From the cell containing the given text, extract its center point as [X, Y] coordinate. 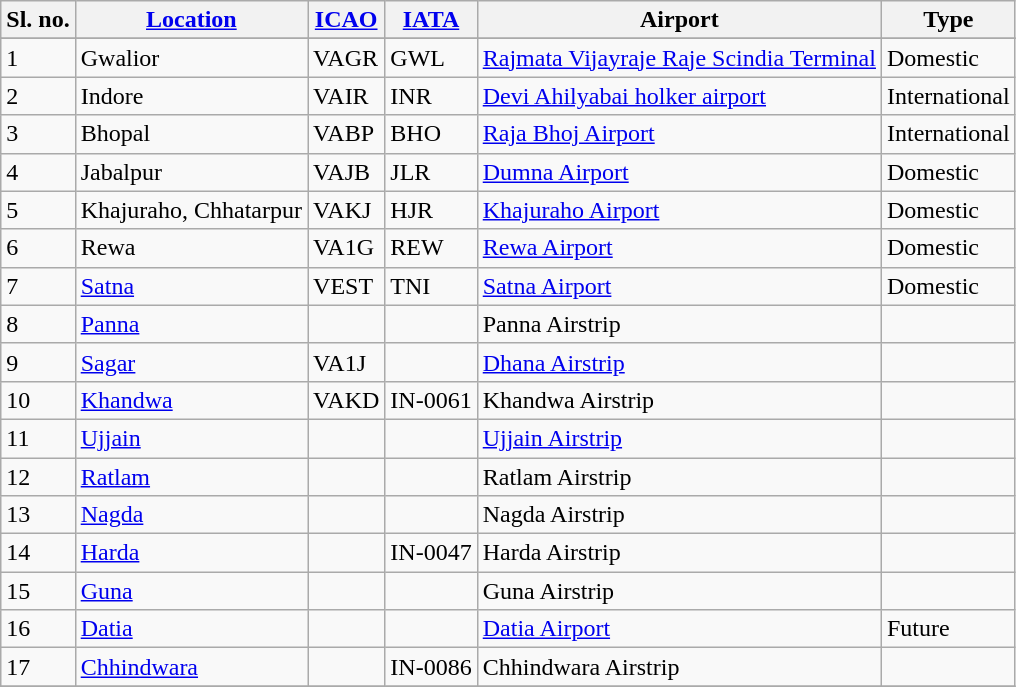
Raja Bhoj Airport [679, 134]
Chhindwara Airstrip [679, 667]
Sl. no. [38, 20]
10 [38, 400]
2 [38, 96]
9 [38, 362]
ICAO [346, 20]
Airport [679, 20]
Rewa [191, 248]
VA1J [346, 362]
16 [38, 629]
Guna Airstrip [679, 591]
Harda Airstrip [679, 553]
8 [38, 324]
5 [38, 210]
Datia [191, 629]
17 [38, 667]
Devi Ahilyabai holker airport [679, 96]
IN-0086 [431, 667]
JLR [431, 172]
Rajmata Vijayraje Raje Scindia Terminal [679, 58]
Future [948, 629]
Guna [191, 591]
Ujjain Airstrip [679, 438]
11 [38, 438]
IN-0061 [431, 400]
14 [38, 553]
13 [38, 515]
IN-0047 [431, 553]
3 [38, 134]
Location [191, 20]
VAGR [346, 58]
HJR [431, 210]
Sagar [191, 362]
VAIR [346, 96]
IATA [431, 20]
7 [38, 286]
Bhopal [191, 134]
VAJB [346, 172]
Dumna Airport [679, 172]
VEST [346, 286]
Ujjain [191, 438]
Ratlam Airstrip [679, 477]
4 [38, 172]
Khandwa [191, 400]
Ratlam [191, 477]
Indore [191, 96]
Satna Airport [679, 286]
Harda [191, 553]
BHO [431, 134]
VAKJ [346, 210]
GWL [431, 58]
TNI [431, 286]
Gwalior [191, 58]
12 [38, 477]
Type [948, 20]
Panna Airstrip [679, 324]
Satna [191, 286]
Chhindwara [191, 667]
6 [38, 248]
Dhana Airstrip [679, 362]
Khajuraho Airport [679, 210]
VAKD [346, 400]
Jabalpur [191, 172]
Panna [191, 324]
1 [38, 58]
15 [38, 591]
VABP [346, 134]
VA1G [346, 248]
REW [431, 248]
Nagda [191, 515]
Datia Airport [679, 629]
Nagda Airstrip [679, 515]
Khajuraho, Chhatarpur [191, 210]
INR [431, 96]
Khandwa Airstrip [679, 400]
Rewa Airport [679, 248]
